Scan for the cell matching the given text and deliver its (x, y) coordinate at center. 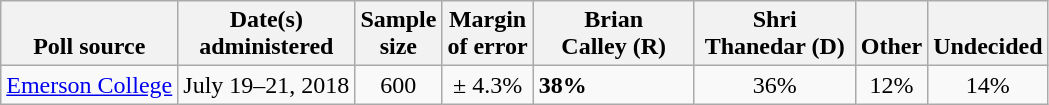
± 4.3% (488, 85)
14% (988, 85)
Poll source (90, 34)
Emerson College (90, 85)
Date(s)administered (266, 34)
600 (398, 85)
38% (614, 85)
Undecided (988, 34)
36% (774, 85)
July 19–21, 2018 (266, 85)
12% (891, 85)
Marginof error (488, 34)
Samplesize (398, 34)
ShriThanedar (D) (774, 34)
Other (891, 34)
BrianCalley (R) (614, 34)
